Detect which cell encompasses the target text, then output its (x, y) center coordinate. 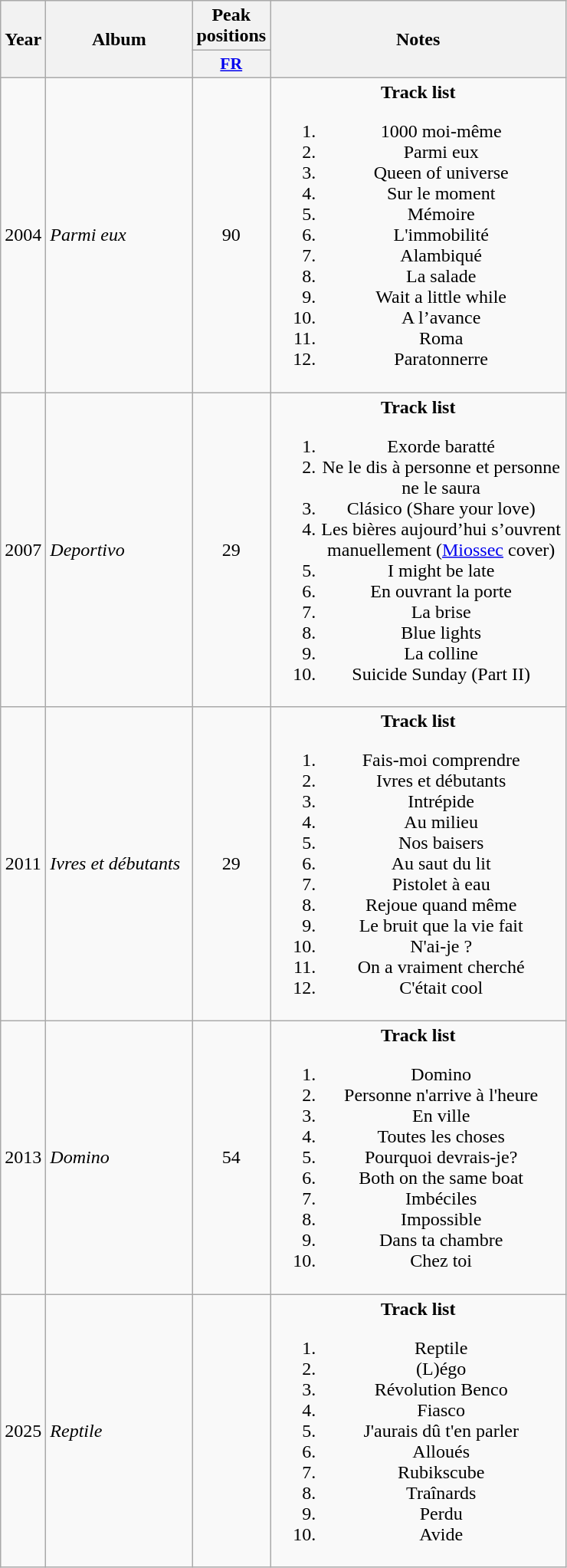
2013 (23, 1158)
Notes (418, 40)
2004 (23, 235)
Year (23, 40)
2025 (23, 1431)
Domino (120, 1158)
Peak positions (231, 26)
Deportivo (120, 550)
Track listReptile(L)égoRévolution BencoFiascoJ'aurais dû t'en parlerAllouésRubikscubeTraînardsPerduAvide (418, 1431)
Album (120, 40)
90 (231, 235)
FR (231, 64)
Parmi eux (120, 235)
2011 (23, 864)
2007 (23, 550)
Track list1000 moi-mêmeParmi euxQueen of universeSur le momentMémoireL'immobilitéAlambiquéLa saladeWait a little whileA l’avanceRomaParatonnerre (418, 235)
54 (231, 1158)
Reptile (120, 1431)
Ivres et débutants (120, 864)
